Capture the cell that displays the provided text and extract its (X, Y) central coordinate. 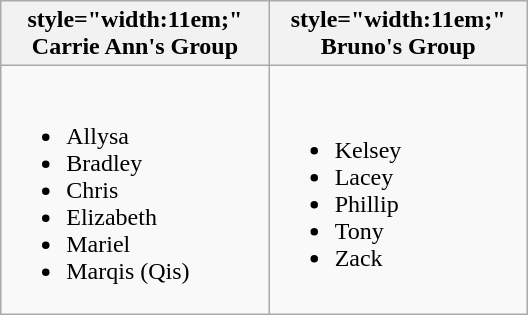
style="width:11em;" Carrie Ann's Group (135, 34)
KelseyLaceyPhillipTonyZack (398, 190)
AllysaBradleyChrisElizabethMarielMarqis (Qis) (135, 190)
style="width:11em;" Bruno's Group (398, 34)
